Return [X, Y] of the center of cell containing provided text 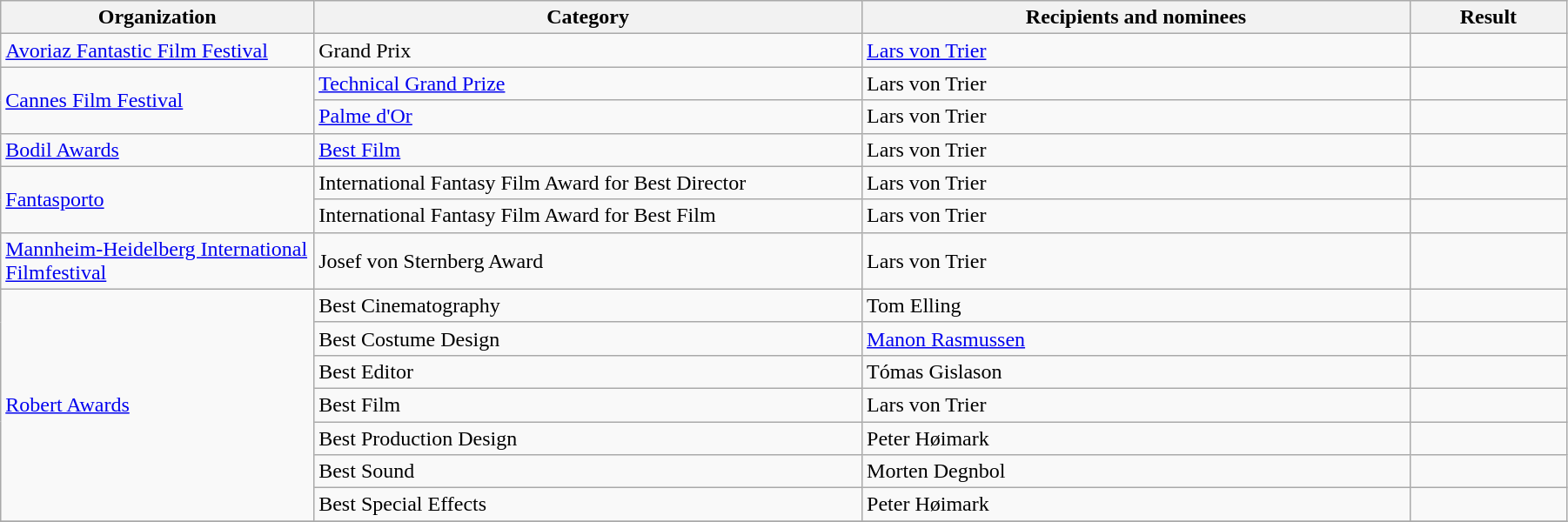
International Fantasy Film Award for Best Film [588, 216]
Manon Rasmussen [1136, 338]
Cannes Film Festival [157, 100]
Recipients and nominees [1136, 17]
Morten Degnbol [1136, 472]
Best Sound [588, 472]
Best Editor [588, 371]
Result [1488, 17]
Best Cinematography [588, 305]
Best Costume Design [588, 338]
International Fantasy Film Award for Best Director [588, 183]
Fantasporto [157, 199]
Robert Awards [157, 405]
Grand Prix [588, 50]
Mannheim-Heidelberg International Filmfestival [157, 261]
Avoriaz Fantastic Film Festival [157, 50]
Bodil Awards [157, 150]
Category [588, 17]
Tómas Gislason [1136, 371]
Organization [157, 17]
Josef von Sternberg Award [588, 261]
Technical Grand Prize [588, 84]
Palme d'Or [588, 117]
Best Production Design [588, 438]
Best Special Effects [588, 505]
Tom Elling [1136, 305]
